Search for the cell housing the specified text and yield its (x, y) center coordinate. 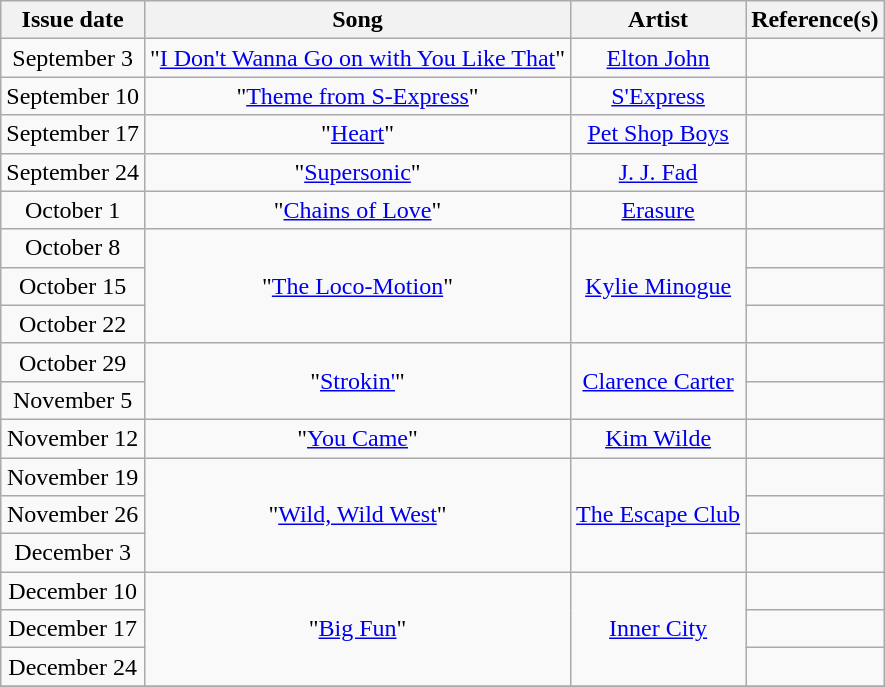
Clarence Carter (658, 381)
S'Express (658, 96)
"Theme from S-Express" (357, 96)
"Big Fun" (357, 629)
Kylie Minogue (658, 286)
November 5 (73, 400)
December 10 (73, 591)
December 3 (73, 553)
December 24 (73, 667)
J. J. Fad (658, 172)
Elton John (658, 58)
Pet Shop Boys (658, 134)
Inner City (658, 629)
"You Came" (357, 438)
September 10 (73, 96)
November 12 (73, 438)
Artist (658, 20)
"I Don't Wanna Go on with You Like That" (357, 58)
"The Loco-Motion" (357, 286)
Reference(s) (816, 20)
The Escape Club (658, 515)
Erasure (658, 210)
"Strokin'" (357, 381)
September 3 (73, 58)
"Heart" (357, 134)
Issue date (73, 20)
October 8 (73, 248)
"Supersonic" (357, 172)
October 22 (73, 324)
October 15 (73, 286)
November 26 (73, 515)
November 19 (73, 477)
"Chains of Love" (357, 210)
October 29 (73, 362)
September 24 (73, 172)
October 1 (73, 210)
December 17 (73, 629)
Song (357, 20)
Kim Wilde (658, 438)
September 17 (73, 134)
"Wild, Wild West" (357, 515)
